Pinpoint the cell where the given text exists, returning its (x, y) midpoint coordinate. 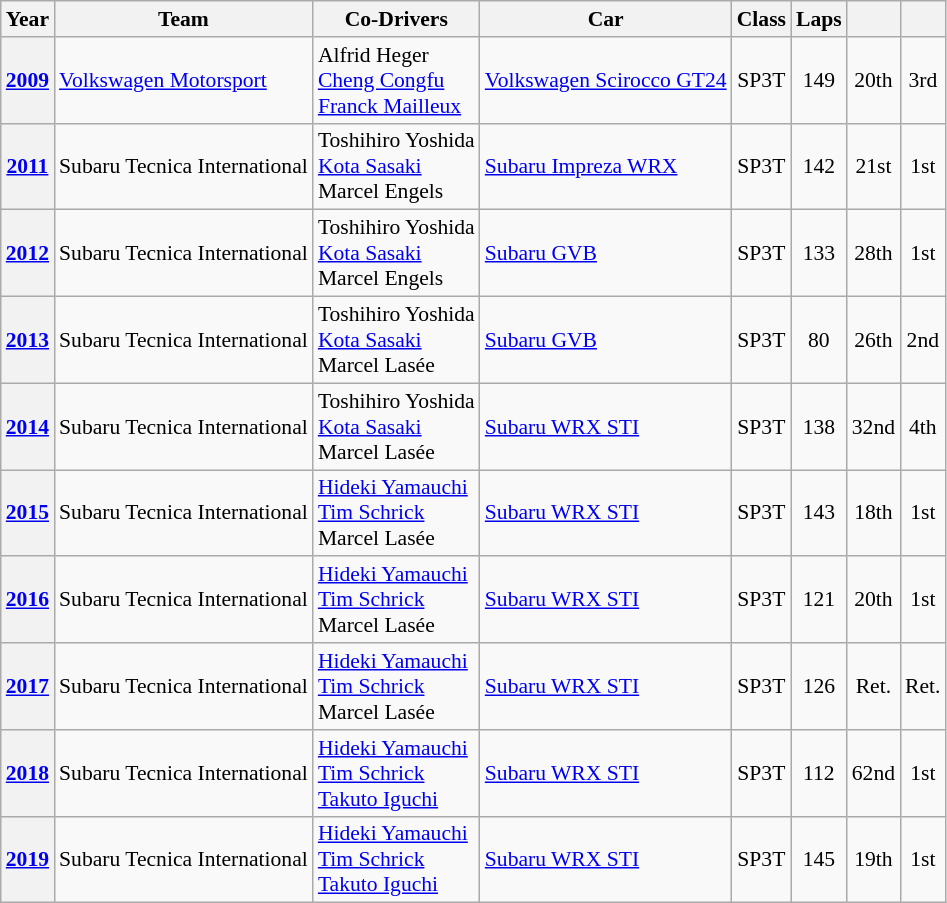
142 (819, 166)
143 (819, 514)
18th (874, 514)
2018 (28, 774)
149 (819, 80)
2nd (923, 340)
80 (819, 340)
19th (874, 860)
121 (819, 600)
3rd (923, 80)
2013 (28, 340)
2011 (28, 166)
2012 (28, 254)
Subaru Impreza WRX (606, 166)
Laps (819, 19)
2019 (28, 860)
2015 (28, 514)
Alfrid Heger Cheng Congfu Franck Mailleux (396, 80)
126 (819, 686)
28th (874, 254)
2014 (28, 426)
Volkswagen Motorsport (184, 80)
21st (874, 166)
2009 (28, 80)
Class (762, 19)
Volkswagen Scirocco GT24 (606, 80)
112 (819, 774)
Car (606, 19)
Co-Drivers (396, 19)
145 (819, 860)
62nd (874, 774)
133 (819, 254)
26th (874, 340)
138 (819, 426)
32nd (874, 426)
4th (923, 426)
Team (184, 19)
Year (28, 19)
2017 (28, 686)
2016 (28, 600)
